Scan for the cell matching the given text and deliver its (X, Y) coordinate at center. 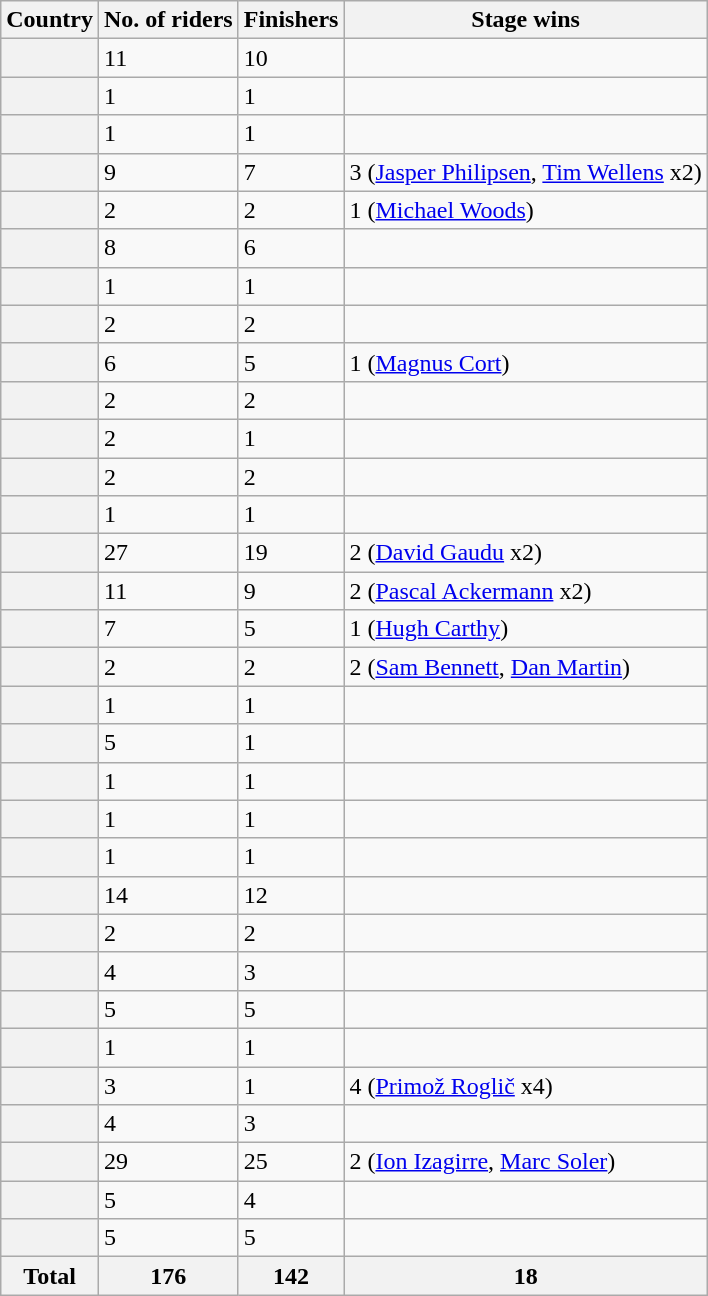
Country (50, 20)
3 (Jasper Philipsen, Tim Wellens x2) (526, 172)
2 (Pascal Ackermann x2) (526, 591)
2 (David Gaudu x2) (526, 553)
Total (50, 1276)
27 (168, 553)
Finishers (291, 20)
19 (291, 553)
12 (291, 895)
Stage wins (526, 20)
No. of riders (168, 20)
2 (Ion Izagirre, Marc Soler) (526, 1162)
142 (291, 1276)
8 (168, 248)
10 (291, 58)
1 (Hugh Carthy) (526, 629)
1 (Michael Woods) (526, 210)
176 (168, 1276)
4 (Primož Roglič x4) (526, 1085)
1 (Magnus Cort) (526, 362)
25 (291, 1162)
18 (526, 1276)
14 (168, 895)
29 (168, 1162)
2 (Sam Bennett, Dan Martin) (526, 667)
